Locate the cell with the specified text and output its [x, y] center coordinate. 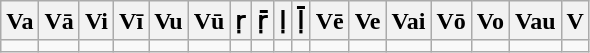
Vi [96, 21]
Vō [451, 21]
Vo [490, 21]
ṛ [241, 21]
ḷ [282, 21]
Vē [330, 21]
ḹ [302, 21]
Vu [169, 21]
Vau [535, 21]
Vū [209, 21]
V [575, 21]
Ve [368, 21]
ṝ [262, 21]
Vī [132, 21]
Va [20, 21]
Vai [408, 21]
Vā [59, 21]
